From the cell containing the given text, extract its center point as [X, Y] coordinate. 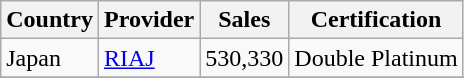
Sales [244, 20]
Certification [376, 20]
Provider [148, 20]
Japan [50, 58]
530,330 [244, 58]
RIAJ [148, 58]
Country [50, 20]
Double Platinum [376, 58]
